Scan for the cell matching the given text and deliver its [x, y] coordinate at center. 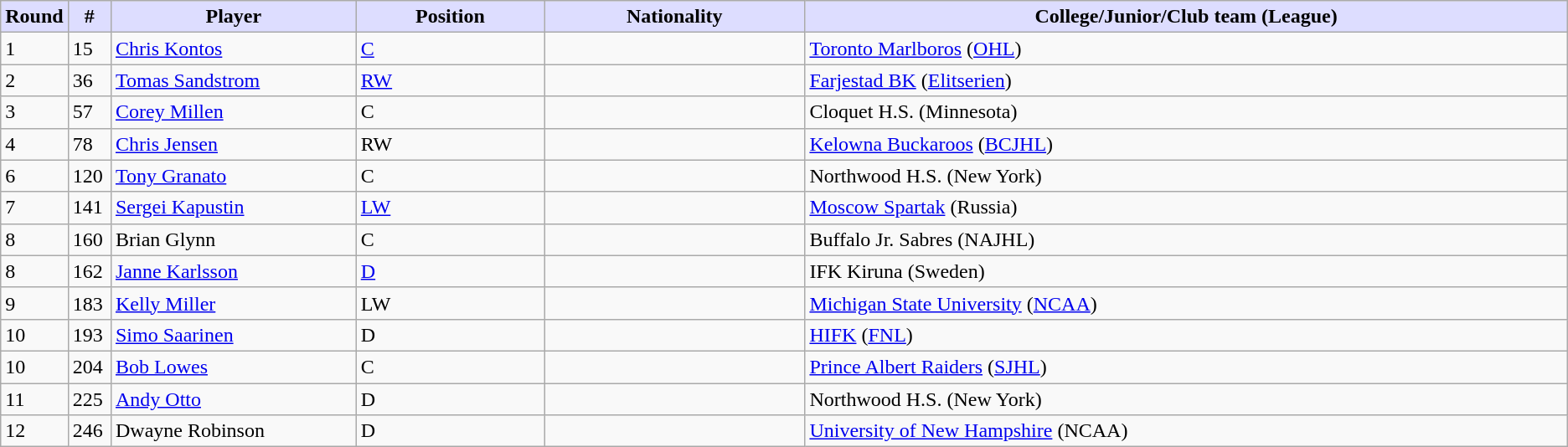
Moscow Spartak (Russia) [1186, 208]
204 [89, 367]
12 [34, 431]
Michigan State University (NCAA) [1186, 303]
Cloquet H.S. (Minnesota) [1186, 112]
36 [89, 80]
162 [89, 271]
Nationality [675, 17]
15 [89, 49]
57 [89, 112]
Bob Lowes [233, 367]
160 [89, 239]
Brian Glynn [233, 239]
3 [34, 112]
Position [450, 17]
Chris Kontos [233, 49]
193 [89, 335]
1 [34, 49]
Prince Albert Raiders (SJHL) [1186, 367]
9 [34, 303]
7 [34, 208]
246 [89, 431]
Andy Otto [233, 399]
120 [89, 176]
2 [34, 80]
IFK Kiruna (Sweden) [1186, 271]
Kelly Miller [233, 303]
6 [34, 176]
Toronto Marlboros (OHL) [1186, 49]
Buffalo Jr. Sabres (NAJHL) [1186, 239]
4 [34, 144]
Tomas Sandstrom [233, 80]
141 [89, 208]
183 [89, 303]
Dwayne Robinson [233, 431]
Kelowna Buckaroos (BCJHL) [1186, 144]
Sergei Kapustin [233, 208]
Janne Karlsson [233, 271]
Corey Millen [233, 112]
# [89, 17]
78 [89, 144]
Chris Jensen [233, 144]
HIFK (FNL) [1186, 335]
Tony Granato [233, 176]
11 [34, 399]
Farjestad BK (Elitserien) [1186, 80]
University of New Hampshire (NCAA) [1186, 431]
Simo Saarinen [233, 335]
College/Junior/Club team (League) [1186, 17]
Round [34, 17]
Player [233, 17]
225 [89, 399]
